Pinpoint the cell where the given text exists, returning its [X, Y] midpoint coordinate. 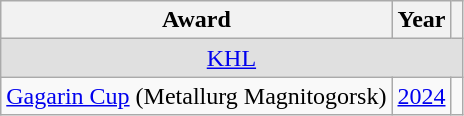
2024 [422, 96]
Award [196, 20]
KHL [232, 58]
Gagarin Cup (Metallurg Magnitogorsk) [196, 96]
Year [422, 20]
